Capture the cell that displays the provided text and extract its (x, y) central coordinate. 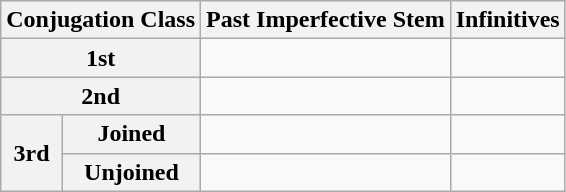
Conjugation Class (101, 20)
2nd (101, 96)
1st (101, 58)
Unjoined (131, 172)
Joined (131, 134)
Infinitives (508, 20)
Past Imperfective Stem (326, 20)
3rd (32, 153)
